Determine the (x, y) coordinate at the center of the cell enclosing the given text.  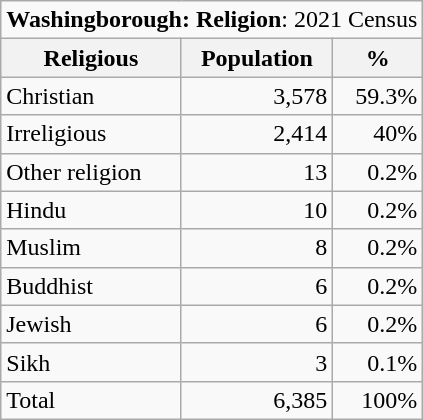
10 (257, 210)
59.3% (378, 96)
Buddhist (91, 286)
Religious (91, 58)
Total (91, 400)
3,578 (257, 96)
3 (257, 362)
Muslim (91, 248)
Hindu (91, 210)
40% (378, 134)
13 (257, 172)
Washingborough: Religion: 2021 Census (212, 20)
100% (378, 400)
Christian (91, 96)
Sikh (91, 362)
0.1% (378, 362)
2,414 (257, 134)
% (378, 58)
Jewish (91, 324)
Population (257, 58)
8 (257, 248)
6,385 (257, 400)
Irreligious (91, 134)
Other religion (91, 172)
